Provide the [X, Y] coordinate of the cell's center where the given text is located.  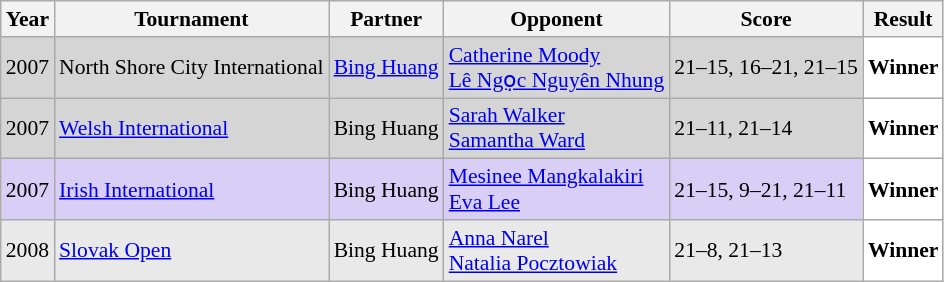
2008 [28, 250]
Sarah Walker Samantha Ward [557, 128]
North Shore City International [192, 68]
21–15, 9–21, 21–11 [766, 190]
21–8, 21–13 [766, 250]
Catherine Moody Lê Ngọc Nguyên Nhung [557, 68]
Slovak Open [192, 250]
Opponent [557, 19]
Mesinee Mangkalakiri Eva Lee [557, 190]
Result [904, 19]
Partner [386, 19]
Irish International [192, 190]
21–11, 21–14 [766, 128]
Anna Narel Natalia Pocztowiak [557, 250]
21–15, 16–21, 21–15 [766, 68]
Welsh International [192, 128]
Score [766, 19]
Tournament [192, 19]
Year [28, 19]
